Detect which cell encompasses the target text, then output its (x, y) center coordinate. 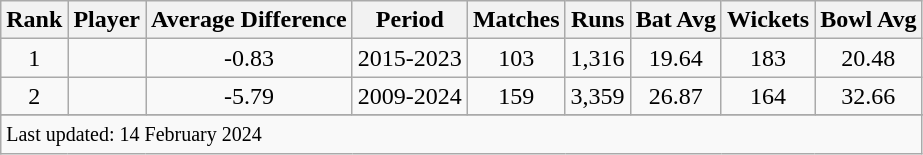
164 (768, 96)
2015-2023 (410, 58)
19.64 (676, 58)
20.48 (868, 58)
-0.83 (250, 58)
1 (34, 58)
Bowl Avg (868, 20)
Bat Avg (676, 20)
Rank (34, 20)
183 (768, 58)
103 (516, 58)
Wickets (768, 20)
Runs (598, 20)
Average Difference (250, 20)
26.87 (676, 96)
1,316 (598, 58)
Matches (516, 20)
Last updated: 14 February 2024 (462, 134)
32.66 (868, 96)
2009-2024 (410, 96)
159 (516, 96)
3,359 (598, 96)
Period (410, 20)
Player (107, 20)
2 (34, 96)
-5.79 (250, 96)
